Scan for the cell matching the given text and deliver its (x, y) coordinate at center. 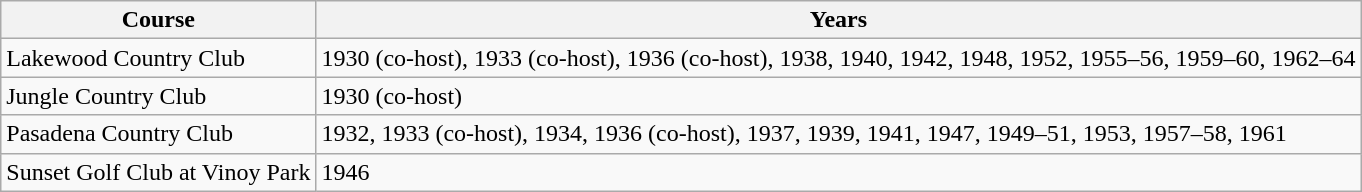
Jungle Country Club (158, 96)
1930 (co-host) (838, 96)
Lakewood Country Club (158, 58)
Sunset Golf Club at Vinoy Park (158, 172)
Pasadena Country Club (158, 134)
Years (838, 20)
1932, 1933 (co-host), 1934, 1936 (co-host), 1937, 1939, 1941, 1947, 1949–51, 1953, 1957–58, 1961 (838, 134)
1930 (co-host), 1933 (co-host), 1936 (co-host), 1938, 1940, 1942, 1948, 1952, 1955–56, 1959–60, 1962–64 (838, 58)
Course (158, 20)
1946 (838, 172)
